For the text-containing cell, return its midpoint in [x, y] coordinate format. 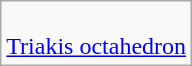
Triakis octahedron [96, 34]
